Pinpoint the cell where the given text exists, returning its (X, Y) midpoint coordinate. 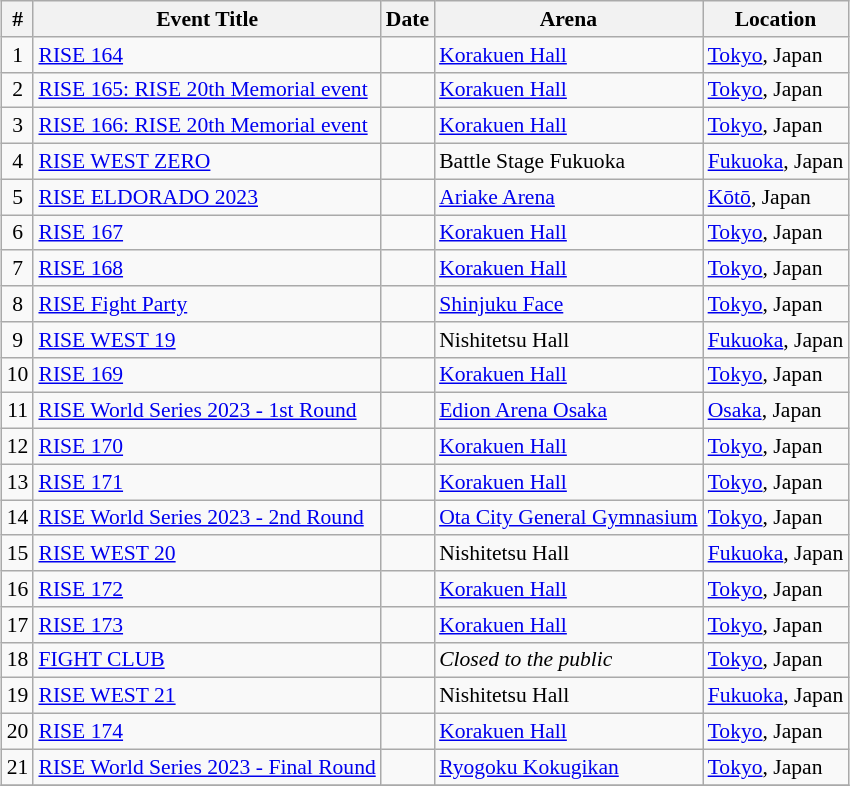
RISE 172 (206, 589)
19 (18, 696)
2 (18, 90)
13 (18, 482)
RISE 164 (206, 55)
Arena (568, 19)
15 (18, 554)
RISE 167 (206, 233)
7 (18, 269)
RISE 166: RISE 20th Memorial event (206, 126)
Edion Arena Osaka (568, 411)
Event Title (206, 19)
RISE 171 (206, 482)
17 (18, 625)
RISE WEST 20 (206, 554)
Battle Stage Fukuoka (568, 162)
RISE 168 (206, 269)
3 (18, 126)
4 (18, 162)
10 (18, 375)
Date (408, 19)
11 (18, 411)
RISE World Series 2023 - Final Round (206, 767)
Ryogoku Kokugikan (568, 767)
RISE ELDORADO 2023 (206, 197)
RISE 173 (206, 625)
1 (18, 55)
Ota City General Gymnasium (568, 518)
5 (18, 197)
Kōtō, Japan (776, 197)
RISE Fight Party (206, 304)
RISE WEST 19 (206, 340)
9 (18, 340)
RISE 165: RISE 20th Memorial event (206, 90)
RISE WEST 21 (206, 696)
6 (18, 233)
RISE 174 (206, 732)
RISE 169 (206, 375)
16 (18, 589)
Osaka, Japan (776, 411)
20 (18, 732)
18 (18, 660)
Shinjuku Face (568, 304)
21 (18, 767)
14 (18, 518)
RISE World Series 2023 - 1st Round (206, 411)
RISE WEST ZERO (206, 162)
# (18, 19)
RISE World Series 2023 - 2nd Round (206, 518)
8 (18, 304)
Ariake Arena (568, 197)
Closed to the public (568, 660)
Location (776, 19)
RISE 170 (206, 447)
12 (18, 447)
FIGHT CLUB (206, 660)
